Provide the [x, y] coordinate of the cell's center where the given text is located.  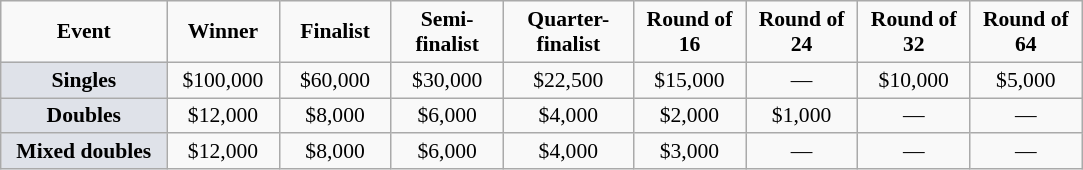
$1,000 [802, 116]
$22,500 [568, 80]
$60,000 [335, 80]
Quarter-finalist [568, 32]
Semi-finalist [447, 32]
Event [84, 32]
$15,000 [689, 80]
Round of 64 [1026, 32]
Mixed doubles [84, 152]
$30,000 [447, 80]
Winner [223, 32]
Round of 32 [914, 32]
Round of 16 [689, 32]
$2,000 [689, 116]
Round of 24 [802, 32]
Singles [84, 80]
$100,000 [223, 80]
Doubles [84, 116]
Finalist [335, 32]
$5,000 [1026, 80]
$10,000 [914, 80]
$3,000 [689, 152]
